Return the (x, y) coordinate for the center point of the cell that contains the specified text.  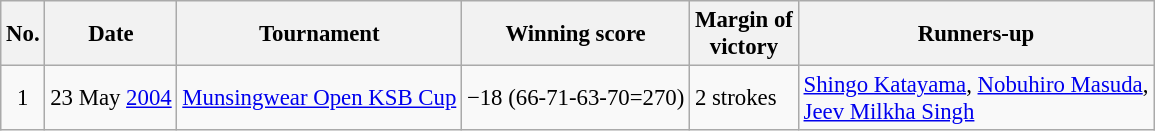
−18 (66-71-63-70=270) (576, 98)
Runners-up (976, 34)
23 May 2004 (111, 98)
Date (111, 34)
2 strokes (744, 98)
Shingo Katayama, Nobuhiro Masuda, Jeev Milkha Singh (976, 98)
Margin ofvictory (744, 34)
Tournament (320, 34)
Munsingwear Open KSB Cup (320, 98)
Winning score (576, 34)
No. (23, 34)
1 (23, 98)
